Search for the cell housing the specified text and yield its [X, Y] center coordinate. 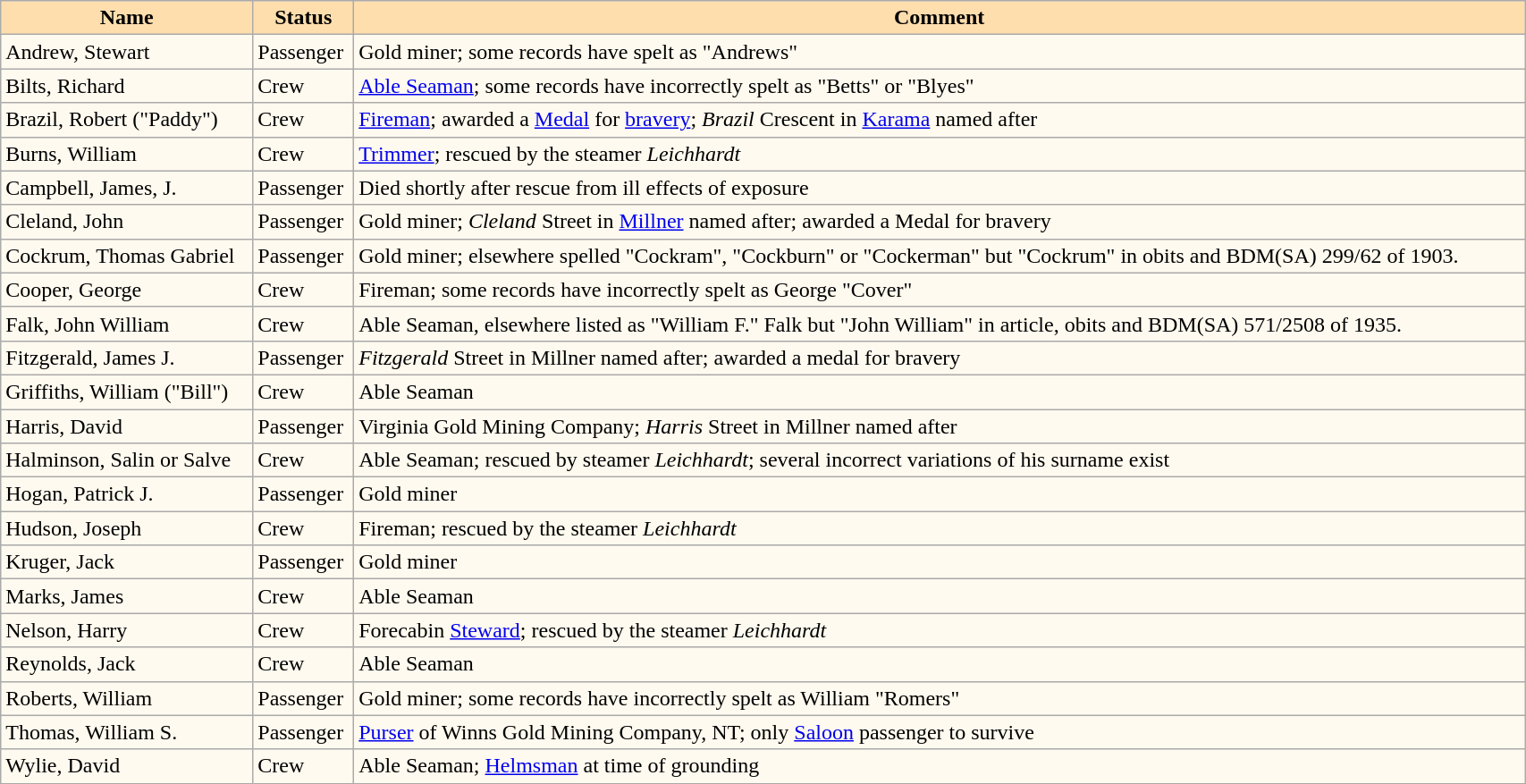
Andrew, Stewart [127, 52]
Burns, William [127, 154]
Brazil, Robert ("Paddy") [127, 120]
Hudson, Joseph [127, 528]
Trimmer; rescued by the steamer Leichhardt [940, 154]
Bilts, Richard [127, 86]
Marks, James [127, 596]
Reynolds, Jack [127, 664]
Cockrum, Thomas Gabriel [127, 256]
Hogan, Patrick J. [127, 494]
Falk, John William [127, 324]
Fitzgerald, James J. [127, 358]
Gold miner; Cleland Street in Millner named after; awarded a Medal for bravery [940, 222]
Status [304, 18]
Gold miner; some records have spelt as "Andrews" [940, 52]
Able Seaman; rescued by steamer Leichhardt; several incorrect variations of his surname exist [940, 460]
Virginia Gold Mining Company; Harris Street in Millner named after [940, 426]
Fireman; rescued by the steamer Leichhardt [940, 528]
Gold miner; some records have incorrectly spelt as William "Romers" [940, 698]
Campbell, James, J. [127, 188]
Kruger, Jack [127, 562]
Forecabin Steward; rescued by the steamer Leichhardt [940, 630]
Purser of Winns Gold Mining Company, NT; only Saloon passenger to survive [940, 732]
Gold miner; elsewhere spelled "Cockram", "Cockburn" or "Cockerman" but "Cockrum" in obits and BDM(SA) 299/62 of 1903. [940, 256]
Able Seaman, elsewhere listed as "William F." Falk but "John William" in article, obits and BDM(SA) 571/2508 of 1935. [940, 324]
Able Seaman; some records have incorrectly spelt as "Betts" or "Blyes" [940, 86]
Griffiths, William ("Bill") [127, 392]
Name [127, 18]
Nelson, Harry [127, 630]
Harris, David [127, 426]
Wylie, David [127, 766]
Cooper, George [127, 290]
Roberts, William [127, 698]
Halminson, Salin or Salve [127, 460]
Died shortly after rescue from ill effects of exposure [940, 188]
Fitzgerald Street in Millner named after; awarded a medal for bravery [940, 358]
Comment [940, 18]
Thomas, William S. [127, 732]
Fireman; awarded a Medal for bravery; Brazil Crescent in Karama named after [940, 120]
Able Seaman; Helmsman at time of grounding [940, 766]
Fireman; some records have incorrectly spelt as George "Cover" [940, 290]
Cleland, John [127, 222]
